Extract the [x, y] coordinate from the center of the cell holding the provided text.  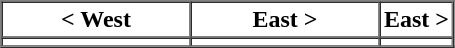
< West [96, 20]
